From the cell containing the given text, extract its center point as [X, Y] coordinate. 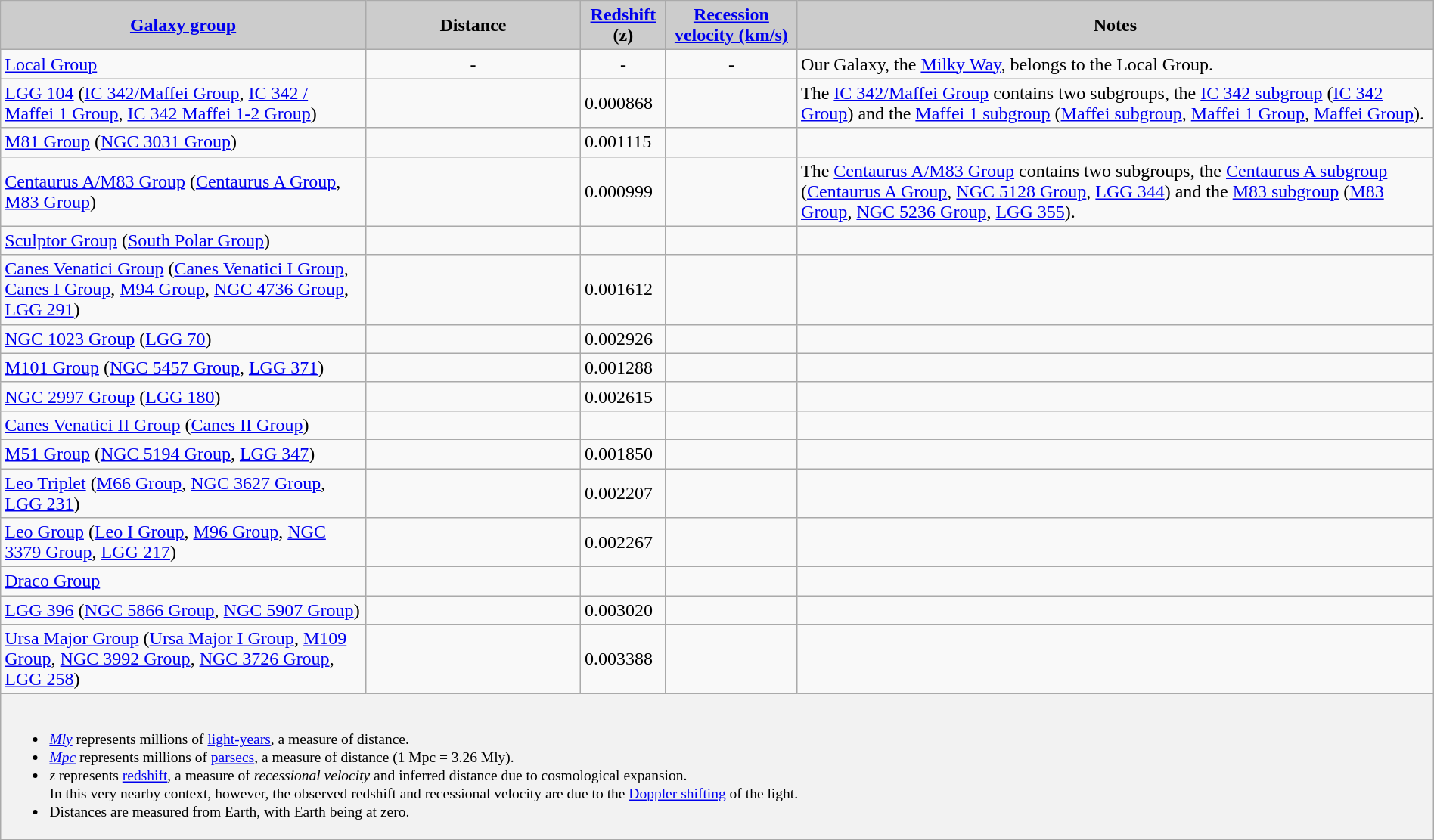
0.001612 [623, 290]
LGG 104 (IC 342/Maffei Group, IC 342 / Maffei 1 Group, IC 342 Maffei 1-2 Group) [183, 103]
0.000999 [623, 191]
Redshift (z) [623, 26]
LGG 396 (NGC 5866 Group, NGC 5907 Group) [183, 610]
Leo Triplet (M66 Group, NGC 3627 Group, LGG 231) [183, 493]
0.000868 [623, 103]
Centaurus A/M83 Group (Centaurus A Group, M83 Group) [183, 191]
M81 Group (NGC 3031 Group) [183, 142]
Leo Group (Leo I Group, M96 Group, NGC 3379 Group, LGG 217) [183, 543]
Our Galaxy, the Milky Way, belongs to the Local Group. [1116, 64]
Galaxy group [183, 26]
Draco Group [183, 581]
Sculptor Group (South Polar Group) [183, 240]
0.003020 [623, 610]
Ursa Major Group (Ursa Major I Group, M109 Group, NGC 3992 Group, NGC 3726 Group, LGG 258) [183, 659]
0.001850 [623, 454]
NGC 1023 Group (LGG 70) [183, 339]
0.001288 [623, 367]
Recession velocity (km/s) [731, 26]
Distance [473, 26]
M51 Group (NGC 5194 Group, LGG 347) [183, 454]
NGC 2997 Group (LGG 180) [183, 396]
Local Group [183, 64]
0.002926 [623, 339]
Canes Venatici II Group (Canes II Group) [183, 425]
0.002207 [623, 493]
0.002267 [623, 543]
Notes [1116, 26]
M101 Group (NGC 5457 Group, LGG 371) [183, 367]
0.001115 [623, 142]
Canes Venatici Group (Canes Venatici I Group, Canes I Group, M94 Group, NGC 4736 Group, LGG 291) [183, 290]
0.003388 [623, 659]
0.002615 [623, 396]
